Provide the (X, Y) coordinate of the cell's center where the given text is located.  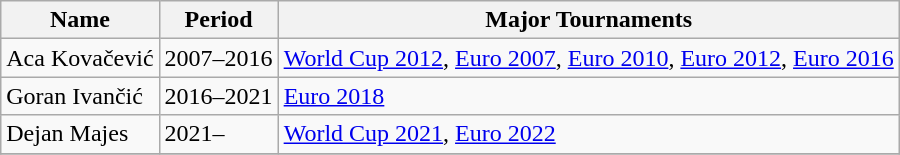
Major Tournaments (588, 20)
Aca Kovačević (80, 58)
World Cup 2021, Euro 2022 (588, 134)
Name (80, 20)
World Cup 2012, Euro 2007, Euro 2010, Euro 2012, Euro 2016 (588, 58)
2016–2021 (218, 96)
Goran Ivančić (80, 96)
Euro 2018 (588, 96)
2021– (218, 134)
2007–2016 (218, 58)
Dejan Majes (80, 134)
Period (218, 20)
